Locate the cell with the specified text and output its (x, y) center coordinate. 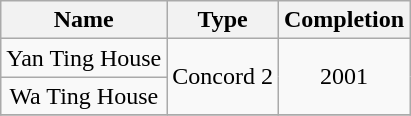
Type (223, 20)
Concord 2 (223, 77)
Yan Ting House (84, 58)
Wa Ting House (84, 96)
Name (84, 20)
2001 (344, 77)
Completion (344, 20)
